From the cell containing the given text, extract its center point as (x, y) coordinate. 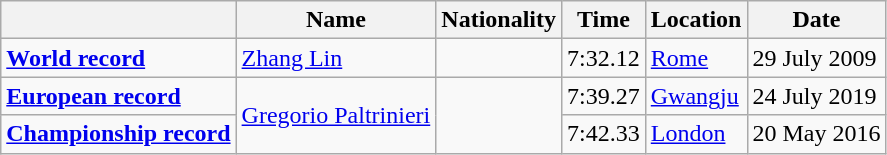
7:32.12 (604, 58)
Gregorio Paltrinieri (336, 115)
29 July 2009 (816, 58)
Nationality (499, 20)
20 May 2016 (816, 134)
Time (604, 20)
7:42.33 (604, 134)
European record (118, 96)
London (696, 134)
Location (696, 20)
Gwangju (696, 96)
World record (118, 58)
Name (336, 20)
Date (816, 20)
Championship record (118, 134)
7:39.27 (604, 96)
Zhang Lin (336, 58)
Rome (696, 58)
24 July 2019 (816, 96)
